From the cell containing the given text, extract its center point as [X, Y] coordinate. 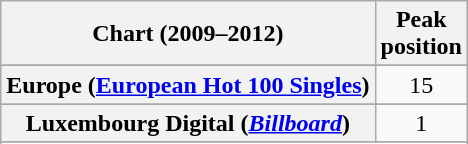
Luxembourg Digital (Billboard) [188, 123]
Peakposition [421, 34]
Chart (2009–2012) [188, 34]
1 [421, 123]
Europe (European Hot 100 Singles) [188, 85]
15 [421, 85]
